From the cell containing the given text, extract its center point as (X, Y) coordinate. 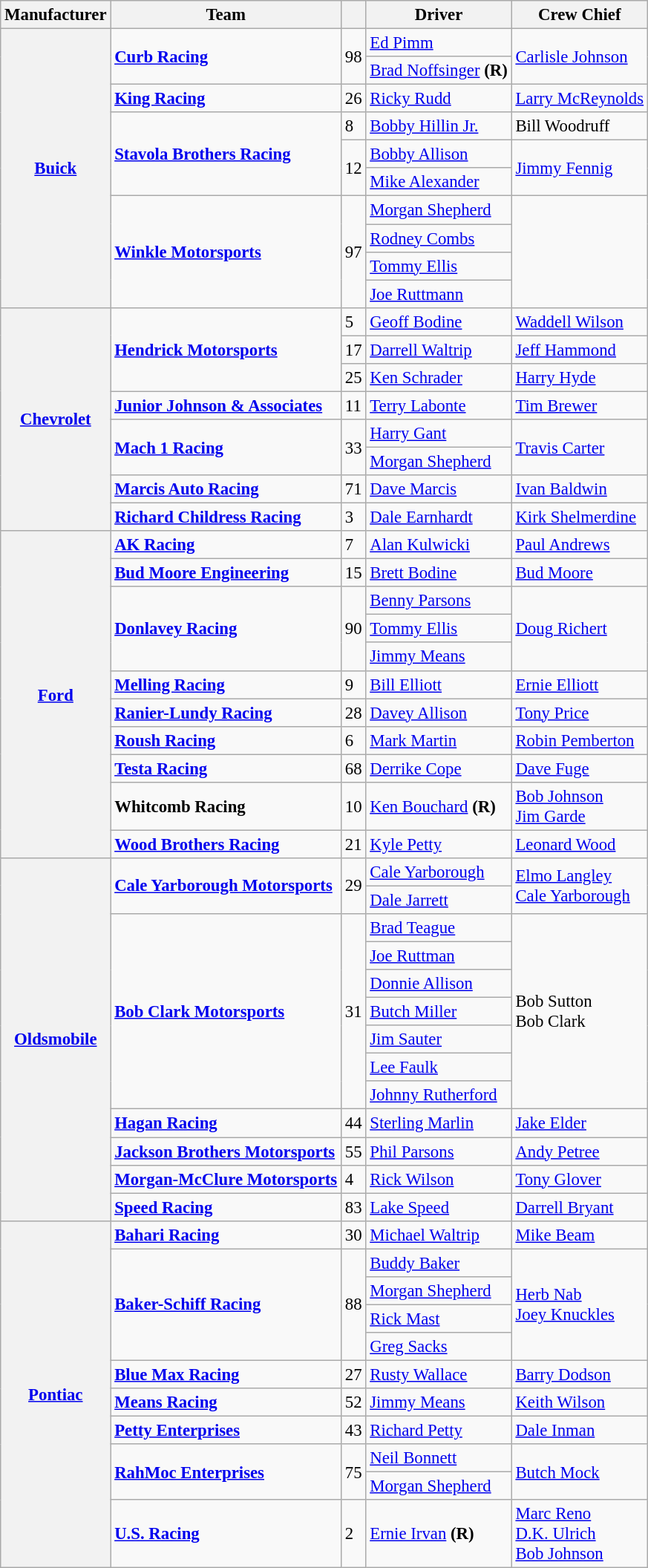
Kirk Shelmerdine (579, 517)
Butch Miller (439, 1012)
43 (353, 1431)
Barry Dodson (579, 1374)
Bill Elliott (439, 685)
Buick (56, 169)
Buddy Baker (439, 1263)
4 (353, 1179)
10 (353, 806)
97 (353, 252)
Baker-Schiff Racing (226, 1304)
Joe Ruttman (439, 956)
Dave Marcis (439, 489)
Richard Childress Racing (226, 517)
5 (353, 321)
Manufacturer (56, 15)
Cale Yarborough (439, 872)
Dale Inman (579, 1431)
Neil Bonnett (439, 1458)
8 (353, 126)
Lee Faulk (439, 1068)
98 (353, 56)
Roush Racing (226, 740)
Dale Earnhardt (439, 517)
Bob Clark Motorsports (226, 1011)
Ernie Irvan (R) (439, 1534)
Marc Reno D.K. Ulrich Bob Johnson (579, 1534)
Chevrolet (56, 419)
Larry McReynolds (579, 99)
Whitcomb Racing (226, 806)
7 (353, 545)
Tony Price (579, 713)
6 (353, 740)
Crew Chief (579, 15)
21 (353, 844)
52 (353, 1402)
Jackson Brothers Motorsports (226, 1151)
Lake Speed (439, 1207)
RahMoc Enterprises (226, 1471)
King Racing (226, 99)
Ken Schrader (439, 378)
Stavola Brothers Racing (226, 154)
Cale Yarborough Motorsports (226, 886)
83 (353, 1207)
Winkle Motorsports (226, 252)
Michael Waltrip (439, 1235)
Means Racing (226, 1402)
Richard Petty (439, 1431)
Melling Racing (226, 685)
30 (353, 1235)
Kyle Petty (439, 844)
Brad Noffsinger (R) (439, 71)
25 (353, 378)
Darrell Bryant (579, 1207)
Davey Allison (439, 713)
33 (353, 447)
Brad Teague (439, 928)
3 (353, 517)
28 (353, 713)
68 (353, 768)
Leonard Wood (579, 844)
Jimmy Fennig (579, 168)
Dale Jarrett (439, 900)
Derrike Cope (439, 768)
Ken Bouchard (R) (439, 806)
Jake Elder (579, 1123)
Alan Kulwicki (439, 545)
Bobby Allison (439, 154)
Ivan Baldwin (579, 489)
90 (353, 628)
Terry Labonte (439, 405)
Paul Andrews (579, 545)
75 (353, 1471)
Harry Gant (439, 434)
Andy Petree (579, 1151)
15 (353, 573)
Carlisle Johnson (579, 56)
Donnie Allison (439, 984)
Blue Max Racing (226, 1374)
Junior Johnson & Associates (226, 405)
Tim Brewer (579, 405)
Travis Carter (579, 447)
Mike Alexander (439, 182)
Rusty Wallace (439, 1374)
Wood Brothers Racing (226, 844)
2 (353, 1534)
Hendrick Motorsports (226, 349)
17 (353, 350)
Waddell Wilson (579, 321)
Keith Wilson (579, 1402)
Mach 1 Racing (226, 447)
Hagan Racing (226, 1123)
Oldsmobile (56, 1039)
Joe Ruttmann (439, 294)
Darrell Waltrip (439, 350)
Bahari Racing (226, 1235)
31 (353, 1011)
Greg Sacks (439, 1347)
Ed Pimm (439, 43)
Bud Moore (579, 573)
26 (353, 99)
Brett Bodine (439, 573)
44 (353, 1123)
9 (353, 685)
U.S. Racing (226, 1534)
Bill Woodruff (579, 126)
Ernie Elliott (579, 685)
Bobby Hillin Jr. (439, 126)
AK Racing (226, 545)
Bob Johnson Jim Garde (579, 806)
55 (353, 1151)
Butch Mock (579, 1471)
Morgan-McClure Motorsports (226, 1179)
Tony Glover (579, 1179)
Ranier-Lundy Racing (226, 713)
Ricky Rudd (439, 99)
Curb Racing (226, 56)
Benny Parsons (439, 601)
Harry Hyde (579, 378)
Pontiac (56, 1394)
Herb Nab Joey Knuckles (579, 1304)
Doug Richert (579, 628)
11 (353, 405)
Petty Enterprises (226, 1431)
Speed Racing (226, 1207)
29 (353, 886)
Jim Sauter (439, 1039)
Mike Beam (579, 1235)
Elmo Langley Cale Yarborough (579, 886)
Marcis Auto Racing (226, 489)
88 (353, 1304)
Jeff Hammond (579, 350)
Mark Martin (439, 740)
Rodney Combs (439, 238)
Ford (56, 695)
12 (353, 168)
Phil Parsons (439, 1151)
Team (226, 15)
Geoff Bodine (439, 321)
Dave Fuge (579, 768)
Sterling Marlin (439, 1123)
71 (353, 489)
Robin Pemberton (579, 740)
Bud Moore Engineering (226, 573)
27 (353, 1374)
Johnny Rutherford (439, 1095)
Rick Mast (439, 1319)
Rick Wilson (439, 1179)
Donlavey Racing (226, 628)
Driver (439, 15)
Bob Sutton Bob Clark (579, 1011)
Testa Racing (226, 768)
